Identify which cell holds the provided text, then report its [X, Y] central coordinate. 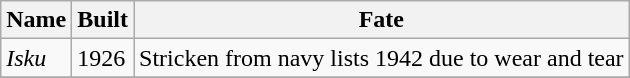
Name [36, 20]
1926 [103, 58]
Fate [382, 20]
Isku [36, 58]
Built [103, 20]
Stricken from navy lists 1942 due to wear and tear [382, 58]
